Detect which cell encompasses the target text, then output its [x, y] center coordinate. 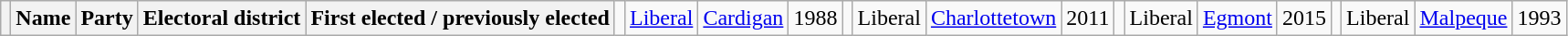
Party [107, 18]
1988 [816, 18]
First elected / previously elected [460, 18]
Name [44, 18]
Malpeque [1464, 18]
Cardigan [743, 18]
Egmont [1238, 18]
2015 [1303, 18]
Electoral district [222, 18]
Charlottetown [993, 18]
2011 [1088, 18]
1993 [1539, 18]
